For the text-containing cell, return its midpoint in (X, Y) coordinate format. 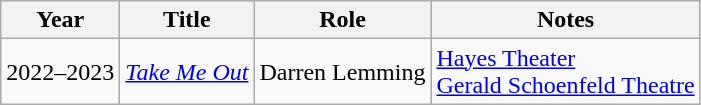
2022–2023 (60, 72)
Hayes TheaterGerald Schoenfeld Theatre (566, 72)
Year (60, 20)
Darren Lemming (342, 72)
Notes (566, 20)
Role (342, 20)
Take Me Out (187, 72)
Title (187, 20)
